Pinpoint the cell where the given text exists, returning its [x, y] midpoint coordinate. 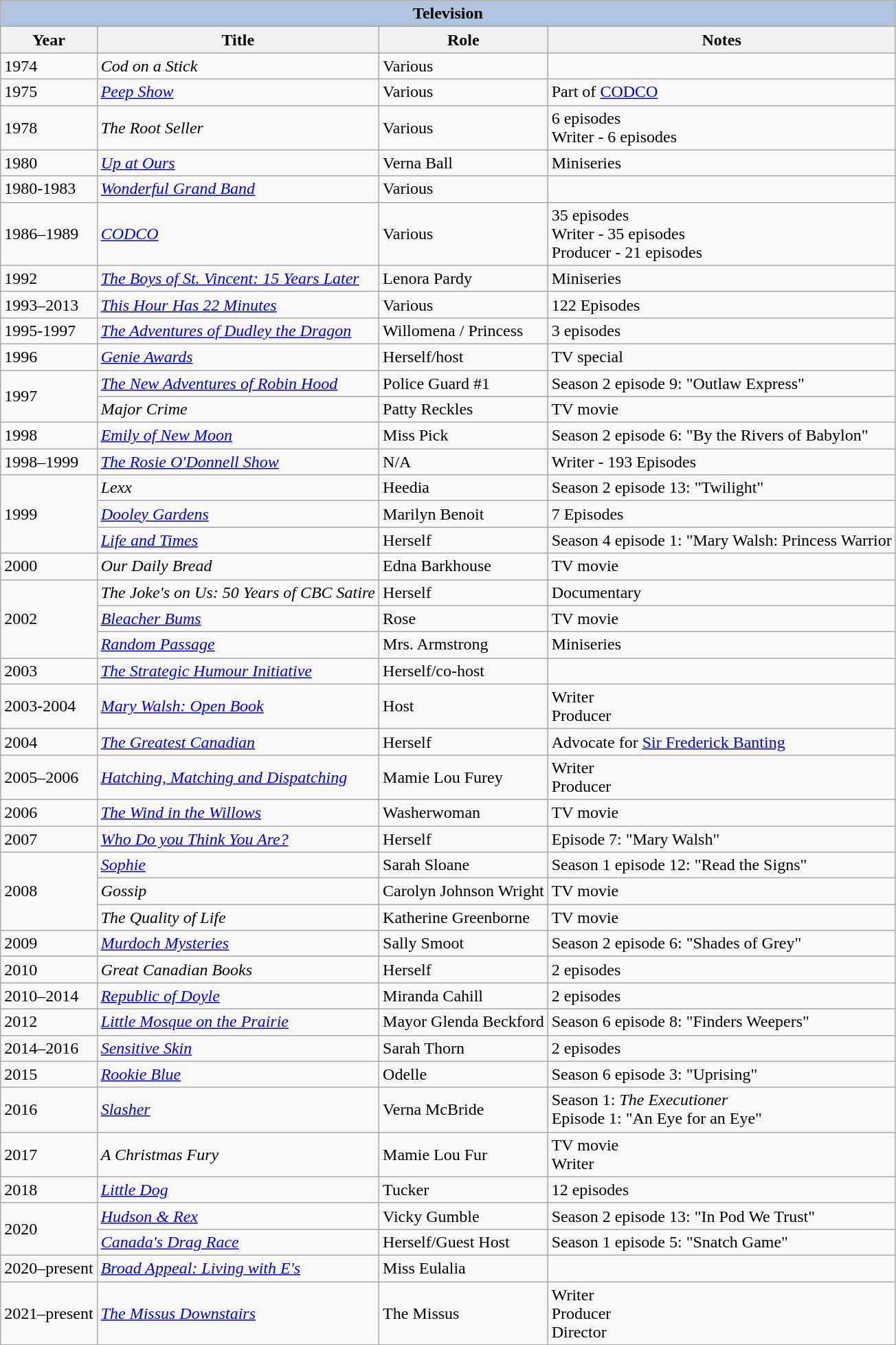
Lexx [238, 488]
Year [49, 40]
1980-1983 [49, 189]
The Missus Downstairs [238, 1313]
Little Mosque on the Prairie [238, 1022]
Life and Times [238, 540]
Television [448, 14]
Host [464, 707]
Season 1 episode 5: "Snatch Game" [721, 1242]
Genie Awards [238, 357]
Up at Ours [238, 163]
Wonderful Grand Band [238, 189]
Season 2 episode 6: "Shades of Grey" [721, 944]
TV special [721, 357]
Mamie Lou Furey [464, 777]
Gossip [238, 891]
Writer Producer Director [721, 1313]
1995-1997 [49, 331]
Season 1: The Executioner Episode 1: "An Eye for an Eye" [721, 1109]
Cod on a Stick [238, 66]
Vicky Gumble [464, 1216]
1997 [49, 396]
Heedia [464, 488]
Season 4 episode 1: "Mary Walsh: Princess Warrior [721, 540]
Washerwoman [464, 812]
The Joke's on Us: 50 Years of CBC Satire [238, 592]
2004 [49, 742]
Rose [464, 619]
Verna Ball [464, 163]
2003 [49, 671]
Season 2 episode 9: "Outlaw Express" [721, 383]
Who Do you Think You Are? [238, 839]
This Hour Has 22 Minutes [238, 304]
Season 6 episode 8: "Finders Weepers" [721, 1022]
TV movie Writer [721, 1155]
2000 [49, 566]
Canada's Drag Race [238, 1242]
Marilyn Benoit [464, 514]
Peep Show [238, 92]
A Christmas Fury [238, 1155]
Odelle [464, 1074]
Miss Pick [464, 436]
Rookie Blue [238, 1074]
Mamie Lou Fur [464, 1155]
Sensitive Skin [238, 1048]
2005–2006 [49, 777]
1978 [49, 128]
Herself/host [464, 357]
2016 [49, 1109]
1975 [49, 92]
Part of CODCO [721, 92]
Emily of New Moon [238, 436]
Republic of Doyle [238, 996]
Sophie [238, 865]
Mayor Glenda Beckford [464, 1022]
2009 [49, 944]
Tucker [464, 1190]
Verna McBride [464, 1109]
Mary Walsh: Open Book [238, 707]
1998–1999 [49, 462]
1993–2013 [49, 304]
Major Crime [238, 410]
Herself/Guest Host [464, 1242]
2014–2016 [49, 1048]
2006 [49, 812]
Willomena / Princess [464, 331]
2010 [49, 970]
Dooley Gardens [238, 514]
1999 [49, 514]
Patty Reckles [464, 410]
Little Dog [238, 1190]
2010–2014 [49, 996]
1986–1989 [49, 234]
12 episodes [721, 1190]
2012 [49, 1022]
The Missus [464, 1313]
2018 [49, 1190]
Role [464, 40]
Katherine Greenborne [464, 918]
The Boys of St. Vincent: 15 Years Later [238, 278]
Police Guard #1 [464, 383]
3 episodes [721, 331]
Edna Barkhouse [464, 566]
The Greatest Canadian [238, 742]
Miranda Cahill [464, 996]
The Strategic Humour Initiative [238, 671]
Great Canadian Books [238, 970]
2017 [49, 1155]
6 episodes Writer - 6 episodes [721, 128]
Writer - 193 Episodes [721, 462]
1980 [49, 163]
Mrs. Armstrong [464, 645]
Slasher [238, 1109]
Title [238, 40]
Miss Eulalia [464, 1268]
Sarah Thorn [464, 1048]
The Root Seller [238, 128]
Season 1 episode 12: "Read the Signs" [721, 865]
1996 [49, 357]
N/A [464, 462]
Sally Smoot [464, 944]
The Quality of Life [238, 918]
2002 [49, 619]
Season 2 episode 13: "Twilight" [721, 488]
The Wind in the Willows [238, 812]
Documentary [721, 592]
Season 2 episode 6: "By the Rivers of Babylon" [721, 436]
2003-2004 [49, 707]
Bleacher Bums [238, 619]
7 Episodes [721, 514]
2007 [49, 839]
Hatching, Matching and Dispatching [238, 777]
1992 [49, 278]
2015 [49, 1074]
Sarah Sloane [464, 865]
Carolyn Johnson Wright [464, 891]
2020 [49, 1229]
CODCO [238, 234]
Herself/co-host [464, 671]
122 Episodes [721, 304]
2008 [49, 891]
Season 2 episode 13: "In Pod We Trust" [721, 1216]
2021–present [49, 1313]
Advocate for Sir Frederick Banting [721, 742]
The New Adventures of Robin Hood [238, 383]
1974 [49, 66]
2020–present [49, 1268]
Broad Appeal: Living with E's [238, 1268]
Random Passage [238, 645]
Murdoch Mysteries [238, 944]
The Adventures of Dudley the Dragon [238, 331]
1998 [49, 436]
The Rosie O'Donnell Show [238, 462]
Hudson & Rex [238, 1216]
Notes [721, 40]
35 episodes Writer - 35 episodes Producer - 21 episodes [721, 234]
Episode 7: "Mary Walsh" [721, 839]
Our Daily Bread [238, 566]
Lenora Pardy [464, 278]
Season 6 episode 3: "Uprising" [721, 1074]
